Locate the cell with the specified text and output its [x, y] center coordinate. 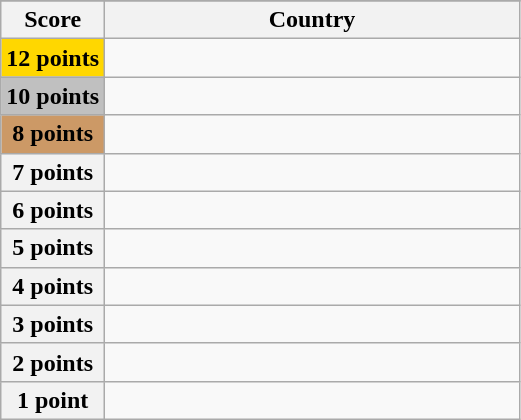
6 points [53, 210]
1 point [53, 400]
Score [53, 20]
Country [312, 20]
8 points [53, 134]
12 points [53, 58]
2 points [53, 362]
4 points [53, 286]
5 points [53, 248]
3 points [53, 324]
7 points [53, 172]
10 points [53, 96]
